Return [x, y] of the center of cell containing provided text 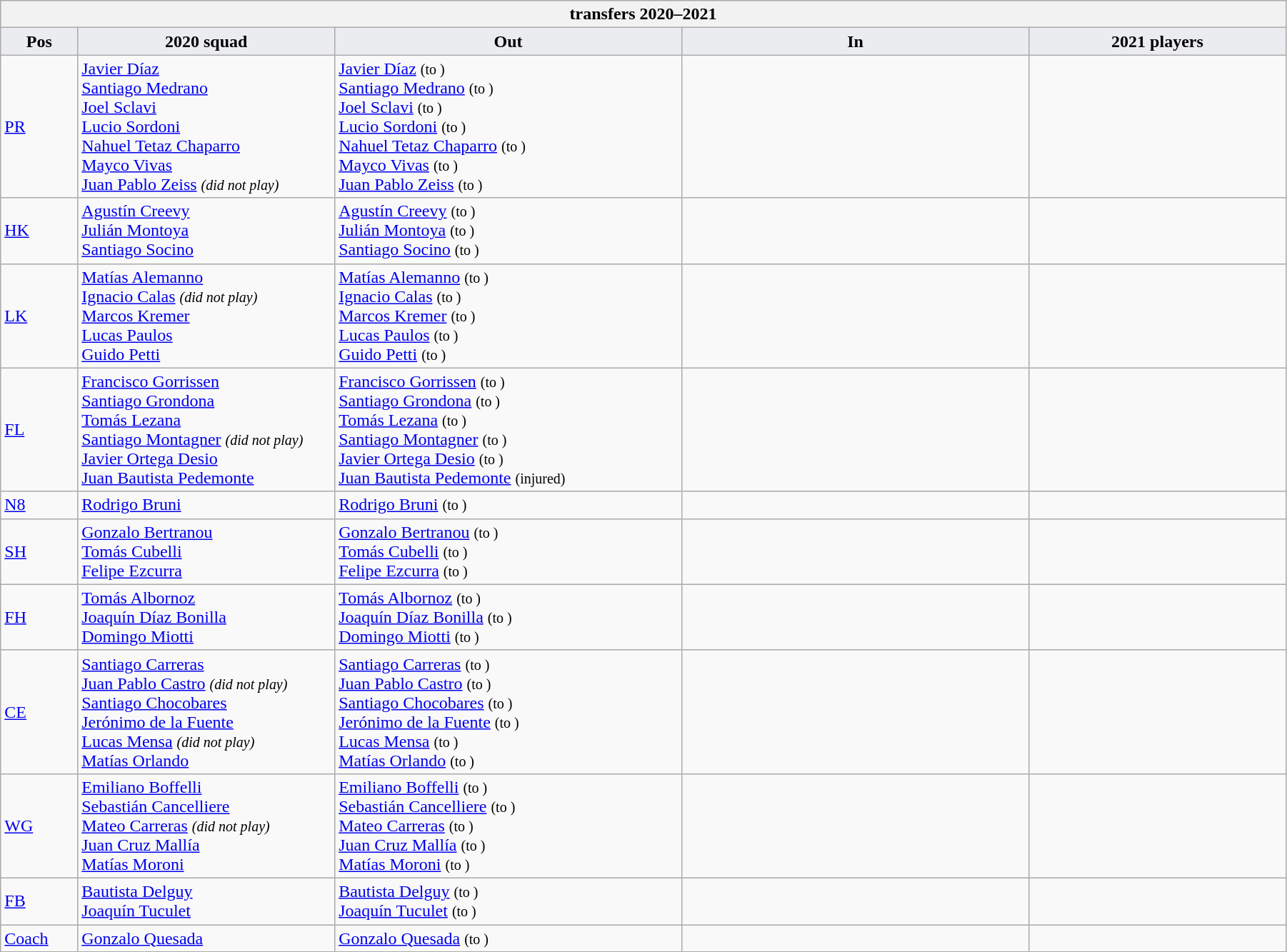
Tomás Albornoz (to ) Joaquín Díaz Bonilla (to ) Domingo Miotti (to ) [509, 617]
Pos [39, 41]
Bautista Delguy Joaquín Tuculet [206, 901]
Agustín Creevy Julián Montoya Santiago Socino [206, 231]
Bautista Delguy (to ) Joaquín Tuculet (to ) [509, 901]
In [856, 41]
N8 [39, 505]
transfers 2020–2021 [643, 14]
FB [39, 901]
2021 players [1157, 41]
Gonzalo Quesada [206, 938]
Coach [39, 938]
Francisco Gorrissen Santiago Grondona Tomás Lezana Santiago Montagner (did not play) Javier Ortega Desio Juan Bautista Pedemonte [206, 430]
FL [39, 430]
WG [39, 826]
Tomás Albornoz Joaquín Díaz Bonilla Domingo Miotti [206, 617]
Rodrigo Bruni [206, 505]
Emiliano Boffelli Sebastián Cancelliere Mateo Carreras (did not play) Juan Cruz Mallía Matías Moroni [206, 826]
Out [509, 41]
FH [39, 617]
SH [39, 551]
Agustín Creevy (to ) Julián Montoya (to ) Santiago Socino (to ) [509, 231]
Gonzalo Bertranou Tomás Cubelli Felipe Ezcurra [206, 551]
Matías Alemanno (to ) Ignacio Calas (to ) Marcos Kremer (to ) Lucas Paulos (to ) Guido Petti (to ) [509, 316]
HK [39, 231]
Matías Alemanno Ignacio Calas (did not play) Marcos Kremer Lucas Paulos Guido Petti [206, 316]
Emiliano Boffelli (to ) Sebastián Cancelliere (to ) Mateo Carreras (to ) Juan Cruz Mallía (to ) Matías Moroni (to ) [509, 826]
Santiago Carreras Juan Pablo Castro (did not play) Santiago Chocobares Jerónimo de la Fuente Lucas Mensa (did not play) Matías Orlando [206, 711]
Gonzalo Quesada (to ) [509, 938]
Javier Díaz (to ) Santiago Medrano (to ) Joel Sclavi (to ) Lucio Sordoni (to ) Nahuel Tetaz Chaparro (to ) Mayco Vivas (to ) Juan Pablo Zeiss (to ) [509, 126]
Gonzalo Bertranou (to ) Tomás Cubelli (to ) Felipe Ezcurra (to ) [509, 551]
Javier Díaz Santiago Medrano Joel Sclavi Lucio Sordoni Nahuel Tetaz Chaparro Mayco Vivas Juan Pablo Zeiss (did not play) [206, 126]
LK [39, 316]
PR [39, 126]
CE [39, 711]
2020 squad [206, 41]
Rodrigo Bruni (to ) [509, 505]
Santiago Carreras (to ) Juan Pablo Castro (to ) Santiago Chocobares (to ) Jerónimo de la Fuente (to ) Lucas Mensa (to ) Matías Orlando (to ) [509, 711]
